Return the (X, Y) coordinate for the center point of the cell that contains the specified text.  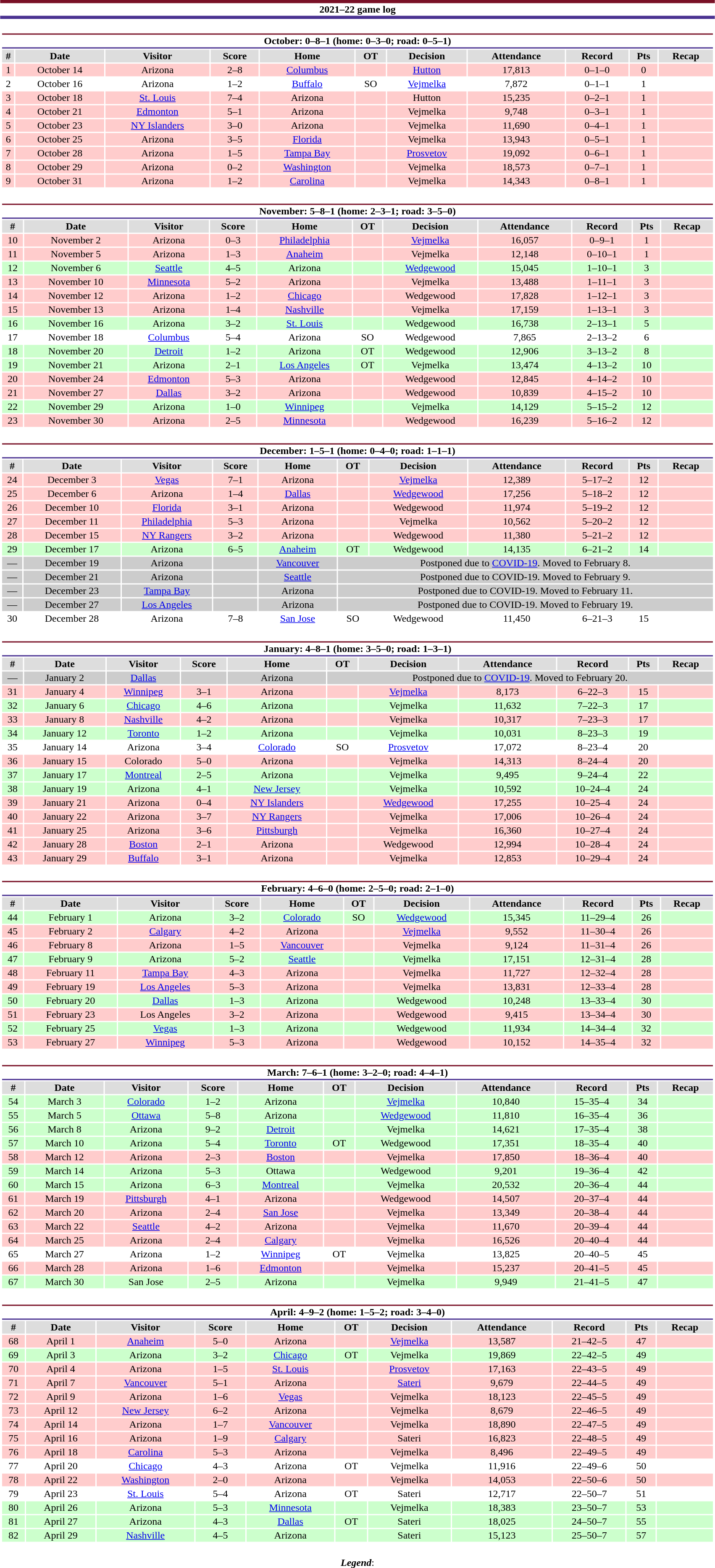
November 20 (76, 351)
November 6 (76, 268)
24–50–7 (589, 1521)
20–39–4 (591, 1226)
21 (13, 393)
0–4–1 (597, 126)
60 (13, 1185)
November 10 (76, 282)
10–27–4 (592, 830)
4–15–2 (602, 393)
13,349 (506, 1213)
5–19–2 (597, 507)
12,148 (525, 254)
0–3 (233, 240)
58 (13, 1157)
16,823 (502, 1438)
March 8 (65, 1130)
2–13–2 (602, 338)
14,621 (506, 1130)
12,906 (525, 351)
18,383 (502, 1508)
9–24–4 (592, 775)
January 28 (65, 845)
18–36–4 (591, 1157)
6–21–3 (597, 618)
43 (13, 858)
April 27 (61, 1521)
4–6 (204, 706)
October 28 (60, 153)
0–2 (235, 167)
82 (13, 1536)
April 1 (61, 1341)
11,810 (506, 1115)
February 23 (71, 1014)
October 21 (60, 111)
February 2 (71, 931)
56 (13, 1130)
April: 4–9–2 (home: 1–5–2; road: 3–4–0) (357, 1312)
February 9 (71, 959)
3–4 (204, 747)
November 5 (76, 254)
November 13 (76, 310)
11–31–4 (598, 945)
4–13–2 (602, 365)
59 (13, 1171)
October: 0–8–1 (home: 0–3–0; road: 0–5–1) (357, 41)
76 (13, 1452)
0–4 (204, 802)
13–33–4 (598, 1001)
13,831 (517, 987)
41 (13, 830)
54 (13, 1102)
35 (13, 747)
22–50–7 (589, 1494)
3–0 (235, 126)
6–3 (213, 1185)
February 19 (71, 987)
October 23 (60, 126)
November 2 (76, 240)
5–8 (213, 1115)
10–28–4 (592, 845)
November 12 (76, 296)
22–43–5 (589, 1369)
10,152 (517, 1042)
19,869 (502, 1355)
April 20 (61, 1466)
11–29–4 (598, 918)
10,839 (525, 393)
23 (13, 421)
22–49–6 (589, 1466)
25 (12, 494)
January 17 (65, 775)
78 (13, 1480)
17,006 (507, 817)
77 (13, 1466)
December 28 (72, 618)
14–35–4 (598, 1042)
February 25 (71, 1029)
20–37–4 (591, 1198)
October 25 (60, 139)
March: 7–6–1 (home: 3–2–0; road: 4–4–1) (357, 1073)
12,717 (502, 1494)
December 6 (72, 494)
December 3 (72, 480)
Postponed due to COVID-19. Moved to February 9. (525, 577)
January 6 (65, 706)
2–13–1 (602, 323)
December 11 (72, 522)
3–7 (204, 817)
March 14 (65, 1171)
79 (13, 1494)
January 25 (65, 830)
11,670 (506, 1226)
April 9 (61, 1397)
13,488 (525, 282)
17,256 (517, 494)
9,552 (517, 931)
April 18 (61, 1452)
March 28 (65, 1268)
November 29 (76, 407)
8,679 (502, 1410)
16–35–4 (591, 1115)
9,748 (516, 111)
14,053 (502, 1480)
16,738 (525, 323)
February 8 (71, 945)
11,934 (517, 1029)
11,690 (516, 126)
8,496 (502, 1452)
33 (13, 719)
9,949 (506, 1282)
3–13–2 (602, 351)
Postponed due to COVID-19. Moved to February 8. (525, 563)
4 (8, 111)
18–35–4 (591, 1143)
April 12 (61, 1410)
18 (13, 351)
3–5 (235, 139)
69 (13, 1355)
10,592 (507, 789)
December 15 (72, 535)
15,345 (517, 918)
11,974 (517, 507)
20–40–5 (591, 1254)
November 27 (76, 393)
22–44–5 (589, 1383)
January 15 (65, 761)
11,450 (517, 618)
17–35–4 (591, 1130)
70 (13, 1369)
18,025 (502, 1521)
0–9–1 (602, 240)
October 14 (60, 70)
April 29 (61, 1536)
1–12–1 (602, 296)
Postponed due to COVID-19. Moved to February 20. (520, 678)
5–18–2 (597, 494)
22–46–5 (589, 1410)
December 21 (72, 577)
22–49–5 (589, 1452)
17,151 (517, 959)
April 16 (61, 1438)
9 (8, 181)
22–47–5 (589, 1425)
7–23–3 (592, 719)
5–21–2 (597, 535)
10–26–4 (592, 817)
5–17–2 (597, 480)
7–8 (235, 618)
9,415 (517, 1014)
November 21 (76, 365)
12–32–4 (598, 973)
April 26 (61, 1508)
5–16–2 (602, 421)
February: 4–6–0 (home: 2–5–0; road: 2–1–0) (357, 889)
17,850 (506, 1157)
March 5 (65, 1115)
0–1–0 (597, 70)
22–42–5 (589, 1355)
January 22 (65, 817)
4–14–2 (602, 379)
March 22 (65, 1226)
7 (8, 153)
December 17 (72, 549)
9,201 (506, 1171)
10,248 (517, 1001)
March 19 (65, 1198)
12–33–4 (598, 987)
23–50–7 (589, 1508)
17,163 (502, 1369)
29 (12, 549)
2–8 (235, 70)
13,825 (506, 1254)
8–23–3 (592, 734)
12–31–4 (598, 959)
October 18 (60, 98)
November 16 (76, 323)
16,239 (525, 421)
74 (13, 1425)
81 (13, 1521)
17,813 (516, 70)
April 4 (61, 1369)
14,507 (506, 1198)
5–20–2 (597, 522)
19–36–4 (591, 1171)
0–8–1 (597, 181)
66 (13, 1268)
13–34–4 (598, 1014)
Postponed due to COVID-19. Moved to February 19. (525, 605)
10,317 (507, 719)
December 10 (72, 507)
15,235 (516, 98)
7–22–3 (592, 706)
12,389 (517, 480)
15,045 (525, 268)
17,828 (525, 296)
February 1 (71, 918)
April 14 (61, 1425)
March 25 (65, 1241)
October 31 (60, 181)
5–15–2 (602, 407)
7–1 (235, 480)
10,840 (506, 1102)
6–22–3 (592, 692)
9,495 (507, 775)
October 29 (60, 167)
14,129 (525, 407)
48 (13, 973)
0–7–1 (597, 167)
April 3 (61, 1355)
November: 5–8–1 (home: 2–3–1; road: 3–5–0) (357, 211)
February 20 (71, 1001)
2021–22 game log (357, 9)
21–42–5 (589, 1341)
17,255 (507, 802)
2–0 (220, 1480)
0–2–1 (597, 98)
31 (13, 692)
March 15 (65, 1185)
0 (644, 70)
1–13–1 (602, 310)
January 14 (65, 747)
15–35–4 (591, 1102)
1–9 (220, 1438)
12,845 (525, 379)
0–5–1 (597, 139)
13,943 (516, 139)
72 (13, 1397)
11 (13, 254)
March 20 (65, 1213)
46 (13, 945)
71 (13, 1383)
9,124 (517, 945)
November 30 (76, 421)
39 (13, 802)
January: 4–8–1 (home: 3–5–0; road: 1–3–1) (357, 649)
March 3 (65, 1102)
18,573 (516, 167)
January 4 (65, 692)
11,632 (507, 706)
10–25–4 (592, 802)
22–50–6 (589, 1480)
December 27 (72, 605)
January 2 (65, 678)
16,360 (507, 830)
13 (13, 282)
1–0 (233, 407)
12,994 (507, 845)
14–34–4 (598, 1029)
11–30–4 (598, 931)
November 24 (76, 379)
11,727 (517, 973)
25–50–7 (589, 1536)
15,123 (502, 1536)
1–7 (220, 1425)
February 27 (71, 1042)
20–40–4 (591, 1241)
12,853 (507, 858)
10,562 (517, 522)
January 12 (65, 734)
17,351 (506, 1143)
9,679 (502, 1383)
3–6 (204, 830)
March 30 (65, 1282)
13,474 (525, 365)
19,092 (516, 153)
20–36–4 (591, 1185)
8–24–4 (592, 761)
January 29 (65, 858)
March 10 (65, 1143)
80 (13, 1508)
13,587 (502, 1341)
9–2 (213, 1130)
7,872 (516, 84)
2 (8, 84)
6–21–2 (597, 549)
37 (13, 775)
6–5 (235, 549)
January 21 (65, 802)
10–29–4 (592, 858)
67 (13, 1282)
27 (12, 522)
15,237 (506, 1268)
10,031 (507, 734)
Postponed due to COVID-19. Moved to February 11. (525, 591)
62 (13, 1213)
April 22 (61, 1480)
April 23 (61, 1494)
14,313 (507, 761)
April 7 (61, 1383)
February 11 (71, 973)
63 (13, 1226)
March 27 (65, 1254)
16,057 (525, 240)
December: 1–5–1 (home: 0–4–0; road: 1–1–1) (357, 451)
65 (13, 1254)
75 (13, 1438)
16 (13, 323)
52 (13, 1029)
14,343 (516, 181)
17,072 (507, 747)
10–24–4 (592, 789)
14,135 (517, 549)
October 16 (60, 84)
December 19 (72, 563)
2–3 (213, 1157)
0–3–1 (597, 111)
68 (13, 1341)
11,916 (502, 1466)
November 18 (76, 338)
December 23 (72, 591)
17,159 (525, 310)
7,865 (525, 338)
18,123 (502, 1397)
0–10–1 (602, 254)
1–10–1 (602, 268)
March 12 (65, 1157)
January 8 (65, 719)
64 (13, 1241)
22–45–5 (589, 1397)
61 (13, 1198)
20–38–4 (591, 1213)
January 19 (65, 789)
1–11–1 (602, 282)
0–6–1 (597, 153)
22–48–5 (589, 1438)
7–4 (235, 98)
6–2 (220, 1410)
18,890 (502, 1425)
0–1–1 (597, 84)
11,380 (517, 535)
21–41–5 (591, 1282)
16,526 (506, 1241)
20,532 (506, 1185)
73 (13, 1410)
20–41–5 (591, 1268)
8,173 (507, 692)
8–23–4 (592, 747)
